Capture the cell that displays the provided text and extract its [X, Y] central coordinate. 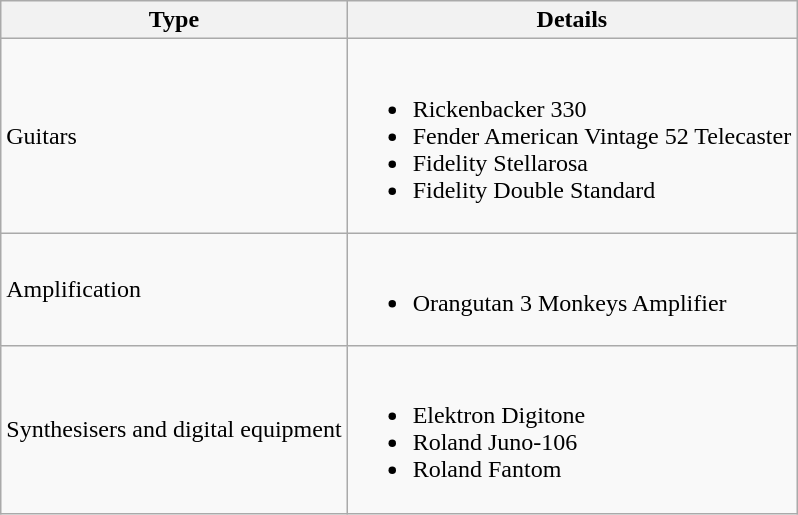
Rickenbacker 330 Fender American Vintage 52 Telecaster Fidelity StellarosaFidelity Double Standard [572, 136]
Synthesisers and digital equipment [174, 430]
Orangutan 3 Monkeys Amplifier [572, 290]
Guitars [174, 136]
Elektron DigitoneRoland Juno-106Roland Fantom [572, 430]
Type [174, 20]
Amplification [174, 290]
Details [572, 20]
